Provide the (x, y) coordinate of the cell's center where the given text is located.  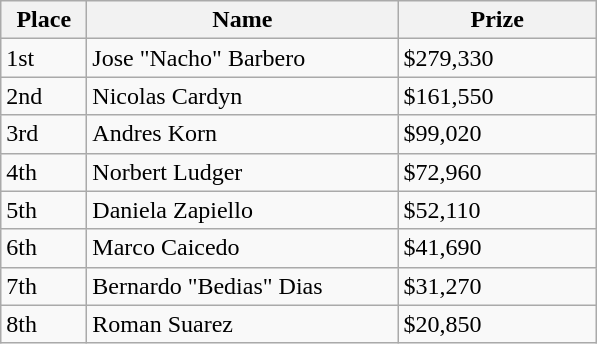
Roman Suarez (242, 324)
Andres Korn (242, 134)
Norbert Ludger (242, 172)
Bernardo "Bedias" Dias (242, 286)
1st (44, 58)
$31,270 (498, 286)
$52,110 (498, 210)
Jose "Nacho" Barbero (242, 58)
$279,330 (498, 58)
Nicolas Cardyn (242, 96)
Daniela Zapiello (242, 210)
Name (242, 20)
2nd (44, 96)
$161,550 (498, 96)
Place (44, 20)
4th (44, 172)
8th (44, 324)
3rd (44, 134)
$72,960 (498, 172)
$20,850 (498, 324)
$99,020 (498, 134)
6th (44, 248)
$41,690 (498, 248)
7th (44, 286)
Marco Caicedo (242, 248)
Prize (498, 20)
5th (44, 210)
